Identify which cell holds the provided text, then report its (x, y) central coordinate. 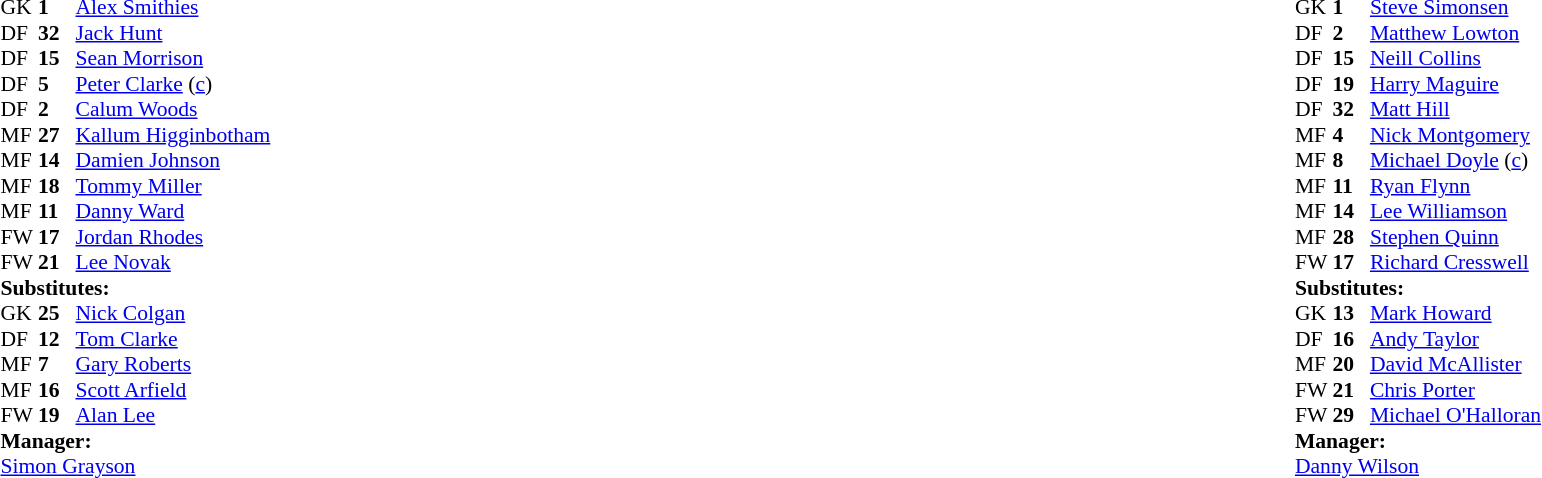
27 (57, 135)
Stephen Quinn (1456, 237)
20 (1351, 365)
Mark Howard (1456, 313)
Danny Ward (174, 211)
Michael O'Halloran (1456, 415)
Gary Roberts (174, 365)
12 (57, 339)
Matt Hill (1456, 109)
Michael Doyle (c) (1456, 161)
7 (57, 365)
David McAllister (1456, 365)
Jordan Rhodes (174, 237)
8 (1351, 161)
25 (57, 313)
13 (1351, 313)
Alan Lee (174, 415)
Tom Clarke (174, 339)
Harry Maguire (1456, 84)
Andy Taylor (1456, 339)
Kallum Higginbotham (174, 135)
Lee Novak (174, 263)
Calum Woods (174, 109)
Sean Morrison (174, 59)
28 (1351, 237)
Richard Cresswell (1456, 263)
Tommy Miller (174, 186)
Nick Colgan (174, 313)
Jack Hunt (174, 33)
4 (1351, 135)
Neill Collins (1456, 59)
5 (57, 84)
Scott Arfield (174, 390)
Peter Clarke (c) (174, 84)
Matthew Lowton (1456, 33)
Chris Porter (1456, 390)
Damien Johnson (174, 161)
Ryan Flynn (1456, 186)
Lee Williamson (1456, 211)
29 (1351, 415)
Nick Montgomery (1456, 135)
18 (57, 186)
